Pinpoint the cell where the given text exists, returning its [x, y] midpoint coordinate. 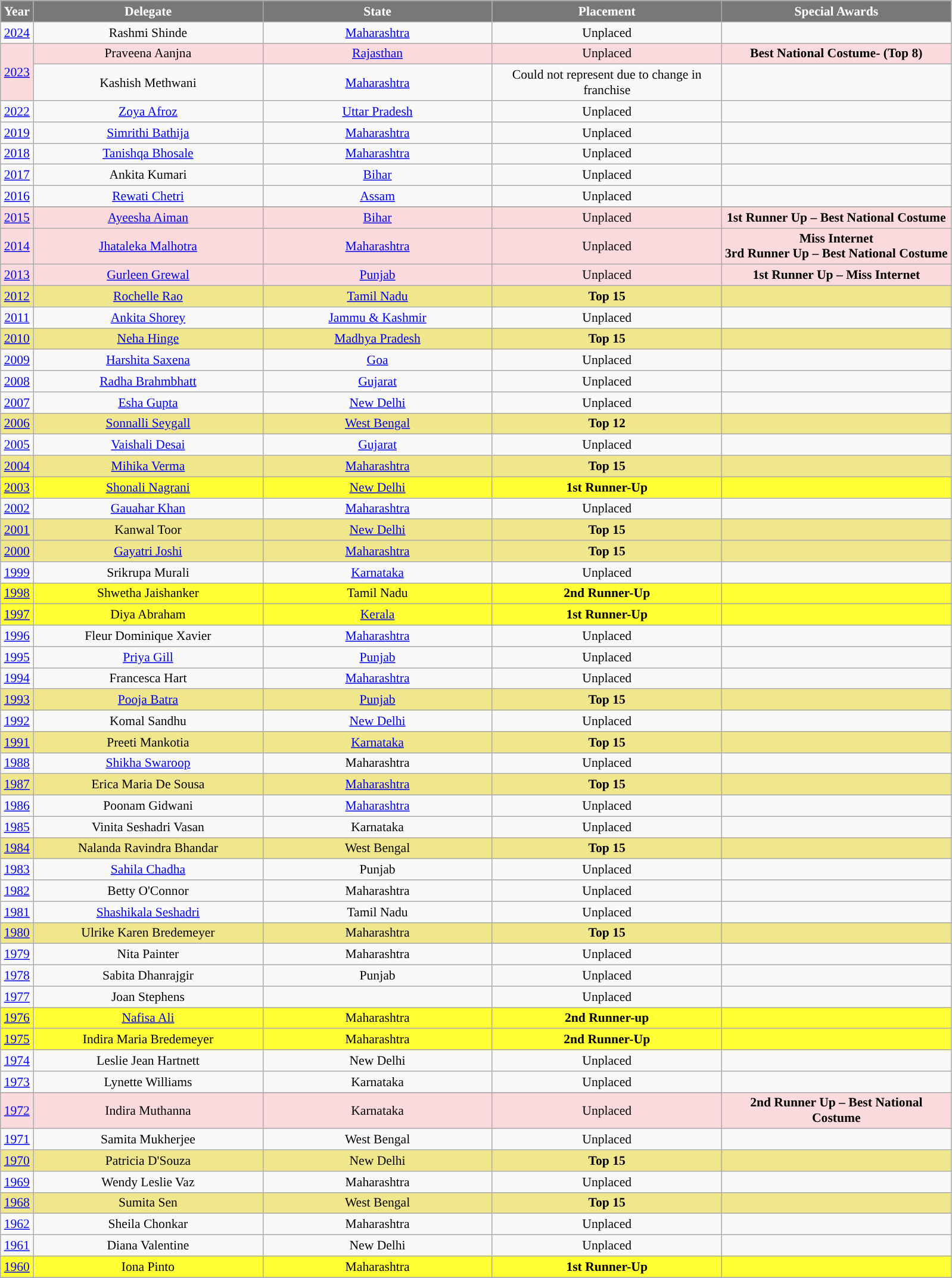
Ankita Shorey [148, 318]
1985 [17, 827]
1961 [17, 1246]
2014 [17, 247]
Erica Maria De Sousa [148, 785]
1996 [17, 636]
Francesca Hart [148, 679]
2018 [17, 154]
2nd Runner-up [606, 1018]
1993 [17, 700]
1988 [17, 763]
Praveena Aanjna [148, 54]
Nita Painter [148, 954]
1986 [17, 806]
2005 [17, 445]
2000 [17, 551]
Neha Hinge [148, 339]
Special Awards [836, 11]
1975 [17, 1040]
Samita Mukherjee [148, 1140]
2017 [17, 175]
1980 [17, 933]
1971 [17, 1140]
Pooja Batra [148, 700]
1998 [17, 593]
Patricia D'Souza [148, 1161]
Priya Gill [148, 657]
2006 [17, 424]
Lynette Williams [148, 1082]
1968 [17, 1203]
Ankita Kumari [148, 175]
2002 [17, 509]
1997 [17, 615]
Placement [606, 11]
1991 [17, 742]
Madhya Pradesh [378, 339]
Iona Pinto [148, 1267]
Srikrupa Murali [148, 573]
2019 [17, 133]
1987 [17, 785]
Assam [378, 197]
1992 [17, 721]
Preeti Mankotia [148, 742]
Esha Gupta [148, 403]
Joan Stephens [148, 997]
Year [17, 11]
1969 [17, 1182]
Wendy Leslie Vaz [148, 1182]
Sonnalli Seygall [148, 424]
1977 [17, 997]
Simrithi Bathija [148, 133]
1978 [17, 976]
2nd Runner Up – Best National Costume [836, 1111]
1972 [17, 1111]
Top 12 [606, 424]
Sheila Chonkar [148, 1224]
2012 [17, 297]
Rajasthan [378, 54]
Poonam Gidwani [148, 806]
1984 [17, 848]
Indira Muthanna [148, 1111]
Betty O'Connor [148, 891]
2023 [17, 71]
2007 [17, 403]
State [378, 11]
Could not represent due to change in franchise [606, 82]
Zoya Afroz [148, 111]
Sabita Dhanrajgir [148, 976]
Kashish Methwani [148, 82]
1st Runner Up – Miss Internet [836, 275]
Nalanda Ravindra Bhandar [148, 848]
Diana Valentine [148, 1246]
Sumita Sen [148, 1203]
1962 [17, 1224]
2001 [17, 530]
Nafisa Ali [148, 1018]
Kerala [378, 615]
Fleur Dominique Xavier [148, 636]
Gayatri Joshi [148, 551]
Gauahar Khan [148, 509]
2016 [17, 197]
1960 [17, 1267]
1970 [17, 1161]
Indira Maria Bredemeyer [148, 1040]
Leslie Jean Hartnett [148, 1061]
1981 [17, 912]
1999 [17, 573]
2009 [17, 360]
2015 [17, 217]
2003 [17, 487]
2004 [17, 467]
Gurleen Grewal [148, 275]
Delegate [148, 11]
Vaishali Desai [148, 445]
Tanishqa Bhosale [148, 154]
1983 [17, 870]
Rewati Chetri [148, 197]
Jhataleka Malhotra [148, 247]
1994 [17, 679]
Ayeesha Aiman [148, 217]
Diya Abraham [148, 615]
2008 [17, 381]
1st Runner Up – Best National Costume [836, 217]
2022 [17, 111]
Shashikala Seshadri [148, 912]
Rashmi Shinde [148, 33]
Radha Brahmbhatt [148, 381]
1974 [17, 1061]
Shwetha Jaishanker [148, 593]
Kanwal Toor [148, 530]
2024 [17, 33]
Harshita Saxena [148, 360]
Shikha Swaroop [148, 763]
1976 [17, 1018]
Best National Costume- (Top 8) [836, 54]
Vinita Seshadri Vasan [148, 827]
Mihika Verma [148, 467]
Jammu & Kashmir [378, 318]
Rochelle Rao [148, 297]
Sahila Chadha [148, 870]
1979 [17, 954]
2013 [17, 275]
2010 [17, 339]
2011 [17, 318]
Komal Sandhu [148, 721]
Shonali Nagrani [148, 487]
1982 [17, 891]
Miss Internet3rd Runner Up – Best National Costume [836, 247]
Goa [378, 360]
1995 [17, 657]
Uttar Pradesh [378, 111]
1973 [17, 1082]
Ulrike Karen Bredemeyer [148, 933]
